Determine the (x, y) coordinate at the center of the cell enclosing the given text.  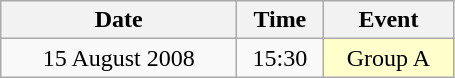
15 August 2008 (119, 58)
Event (388, 20)
15:30 (280, 58)
Date (119, 20)
Group A (388, 58)
Time (280, 20)
